Capture the cell that displays the provided text and extract its (X, Y) central coordinate. 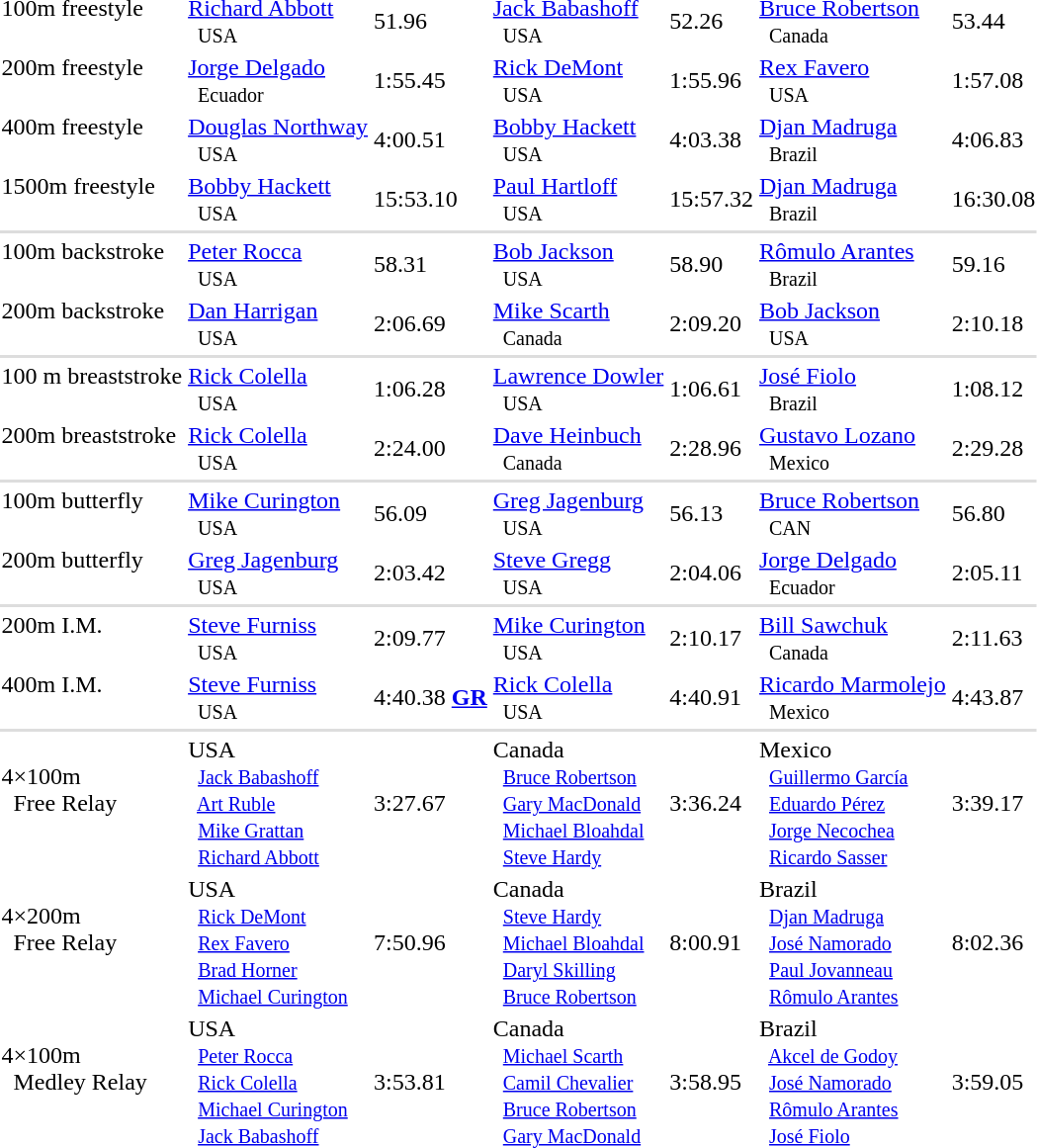
2:03.42 (431, 574)
8:00.91 (712, 942)
56.80 (994, 514)
2:09.20 (712, 324)
Rex Favero USA (853, 81)
2:11.63 (994, 639)
100m butterfly (92, 514)
4:06.83 (994, 140)
4:43.87 (994, 698)
200m butterfly (92, 574)
4:40.91 (712, 698)
200m I.M. (92, 639)
Ricardo Marmolejo Mexico (853, 698)
4:03.38 (712, 140)
Canada Steve Hardy Michael Bloahdal Daryl Skilling Bruce Robertson (578, 942)
Dan Harrigan USA (279, 324)
1:06.28 (431, 390)
2:09.77 (431, 639)
4:00.51 (431, 140)
Peter Rocca USA (279, 265)
59.16 (994, 265)
Mexico Guillermo García Eduardo Pérez Jorge Necochea Ricardo Sasser (853, 803)
8:02.36 (994, 942)
1500m freestyle (92, 200)
Brazil Djan Madruga José Namorado Paul Jovanneau Rômulo Arantes (853, 942)
Dave Heinbuch Canada (578, 449)
15:57.32 (712, 200)
7:50.96 (431, 942)
200m backstroke (92, 324)
1:55.96 (712, 81)
100m backstroke (92, 265)
1:06.61 (712, 390)
2:10.17 (712, 639)
400m freestyle (92, 140)
1:08.12 (994, 390)
USA Jack Babashoff Art Ruble Mike Grattan Richard Abbott (279, 803)
58.31 (431, 265)
200m freestyle (92, 81)
56.09 (431, 514)
2:28.96 (712, 449)
Bruce Robertson CAN (853, 514)
Douglas Northway USA (279, 140)
2:24.00 (431, 449)
1:55.45 (431, 81)
3:39.17 (994, 803)
200m breaststroke (92, 449)
José Fiolo Brazil (853, 390)
Bill Sawchuk Canada (853, 639)
16:30.08 (994, 200)
1:57.08 (994, 81)
Rômulo Arantes Brazil (853, 265)
2:06.69 (431, 324)
USA Rick DeMont Rex Favero Brad Horner Michael Curington (279, 942)
Lawrence Dowler USA (578, 390)
2:04.06 (712, 574)
3:36.24 (712, 803)
4:40.38 GR (431, 698)
2:10.18 (994, 324)
Steve Gregg USA (578, 574)
400m I.M. (92, 698)
Gustavo Lozano Mexico (853, 449)
Canada Bruce Robertson Gary MacDonald Michael Bloahdal Steve Hardy (578, 803)
100 m breaststroke (92, 390)
Paul Hartloff USA (578, 200)
Rick DeMont USA (578, 81)
3:27.67 (431, 803)
4×200m Free Relay (92, 942)
15:53.10 (431, 200)
4×100m Free Relay (92, 803)
2:05.11 (994, 574)
2:29.28 (994, 449)
58.90 (712, 265)
56.13 (712, 514)
Mike Scarth Canada (578, 324)
